Return [X, Y] of the center of cell containing provided text 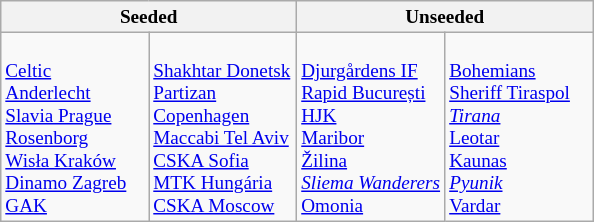
Unseeded [445, 17]
Djurgårdens IF Rapid București HJK Maribor Žilina Sliema Wanderers Omonia [371, 126]
Bohemians Sheriff Tiraspol Tirana Leotar Kaunas Pyunik Vardar [519, 126]
Shakhtar Donetsk Partizan Copenhagen Maccabi Tel Aviv CSKA Sofia MTK Hungária CSKA Moscow [223, 126]
Celtic Anderlecht Slavia Prague Rosenborg Wisła Kraków Dinamo Zagreb GAK [75, 126]
Seeded [149, 17]
